Return (X, Y) of the center of cell containing provided text 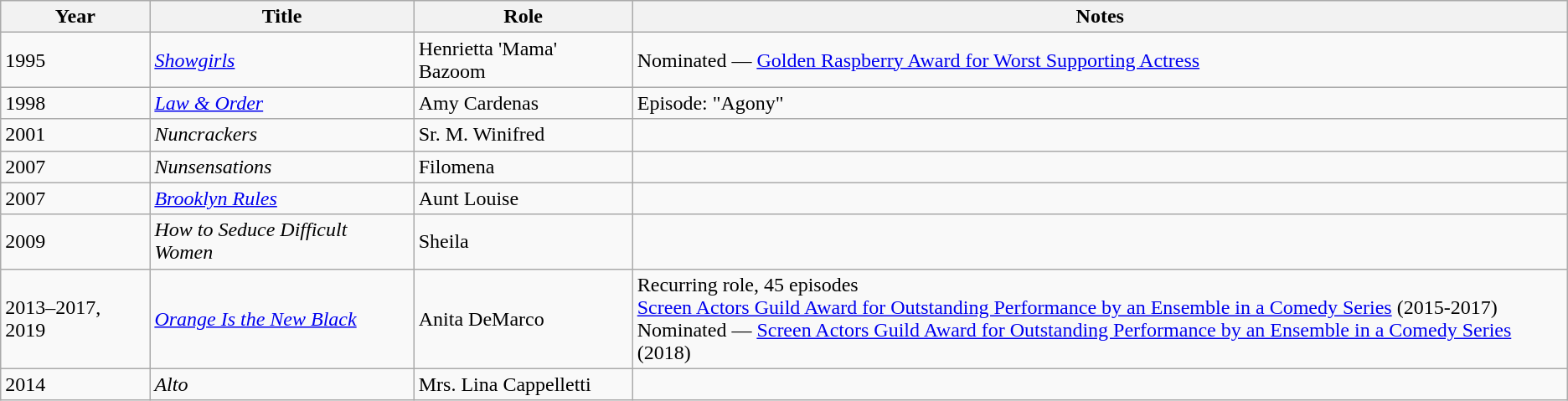
Notes (1100, 17)
Alto (281, 384)
Filomena (523, 167)
Henrietta 'Mama' Bazoom (523, 60)
2013–2017, 2019 (75, 318)
Showgirls (281, 60)
Mrs. Lina Cappelletti (523, 384)
Law & Order (281, 103)
Orange Is the New Black (281, 318)
2001 (75, 135)
Aunt Louise (523, 198)
Title (281, 17)
Nuncrackers (281, 135)
Amy Cardenas (523, 103)
2009 (75, 241)
Sr. M. Winifred (523, 135)
1995 (75, 60)
Brooklyn Rules (281, 198)
Sheila (523, 241)
Nunsensations (281, 167)
2014 (75, 384)
Role (523, 17)
How to Seduce Difficult Women (281, 241)
Nominated — Golden Raspberry Award for Worst Supporting Actress (1100, 60)
Anita DeMarco (523, 318)
Episode: "Agony" (1100, 103)
Year (75, 17)
1998 (75, 103)
